Identify which cell holds the provided text, then report its (x, y) central coordinate. 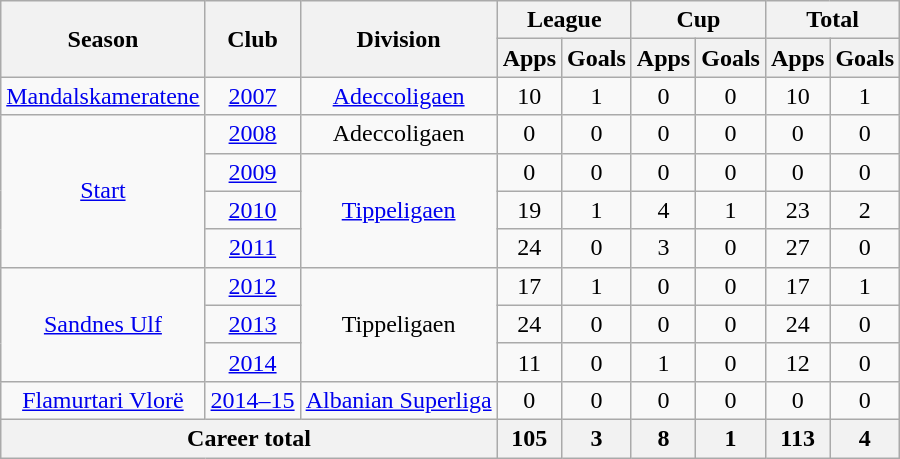
Start (103, 191)
Division (398, 39)
105 (529, 438)
2011 (252, 248)
Flamurtari Vlorë (103, 400)
113 (797, 438)
2013 (252, 324)
Career total (249, 438)
Sandnes Ulf (103, 324)
2009 (252, 172)
League (564, 20)
Total (832, 20)
19 (529, 210)
Club (252, 39)
Cup (698, 20)
2008 (252, 134)
Albanian Superliga (398, 400)
2010 (252, 210)
8 (663, 438)
Mandalskameratene (103, 96)
2012 (252, 286)
11 (529, 362)
2014 (252, 362)
Season (103, 39)
2 (865, 210)
12 (797, 362)
2007 (252, 96)
2014–15 (252, 400)
23 (797, 210)
27 (797, 248)
